Determine the [X, Y] coordinate at the center of the cell enclosing the given text.  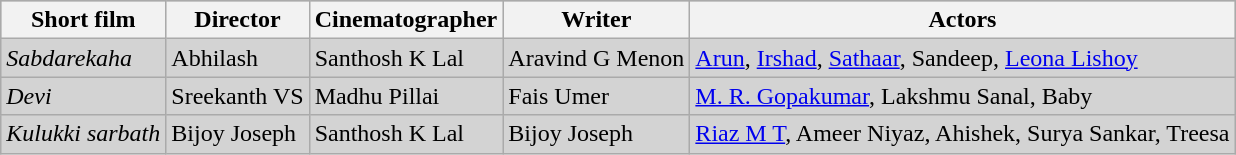
Writer [596, 20]
Kulukki sarbath [84, 134]
Fais Umer [596, 96]
M. R. Gopakumar, Lakshmu Sanal, Baby [962, 96]
Sabdarekaha [84, 58]
Riaz M T, Ameer Niyaz, Ahishek, Surya Sankar, Treesa [962, 134]
Aravind G Menon [596, 58]
Sreekanth VS [238, 96]
Arun, Irshad, Sathaar, Sandeep, Leona Lishoy [962, 58]
Madhu Pillai [406, 96]
Actors [962, 20]
Director [238, 20]
Short film [84, 20]
Devi [84, 96]
Abhilash [238, 58]
Cinematographer [406, 20]
